Return [x, y] of the center of cell containing provided text 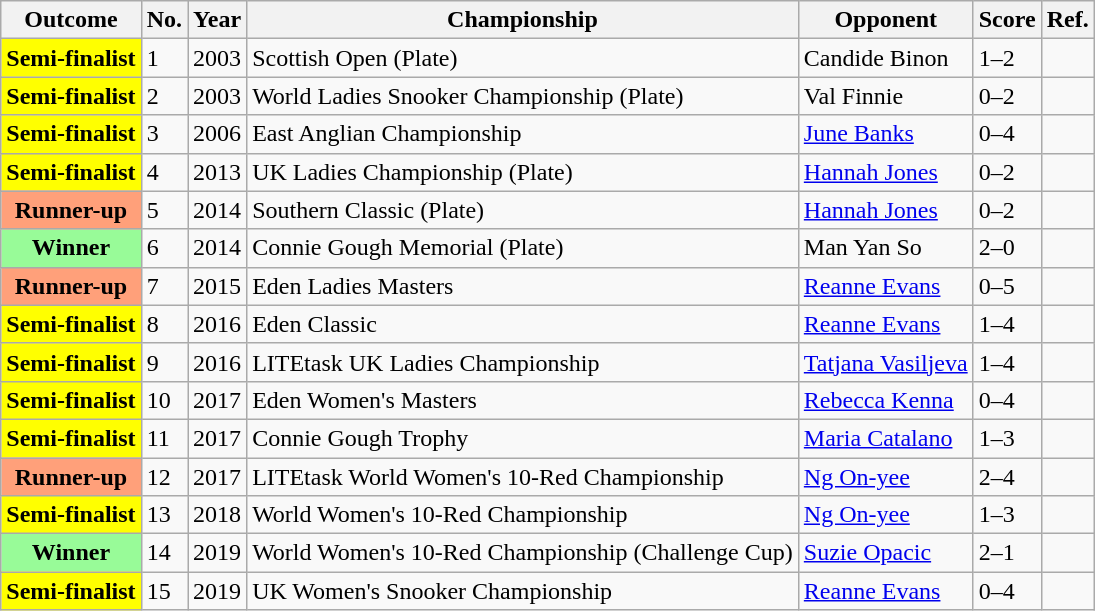
World Women's 10-Red Championship [523, 515]
9 [164, 362]
Scottish Open (Plate) [523, 58]
Outcome [71, 20]
Man Yan So [886, 248]
2–1 [1007, 553]
13 [164, 515]
LITEtask UK Ladies Championship [523, 362]
Championship [523, 20]
6 [164, 248]
15 [164, 591]
World Ladies Snooker Championship (Plate) [523, 96]
8 [164, 324]
Opponent [886, 20]
Score [1007, 20]
Val Finnie [886, 96]
Year [218, 20]
Connie Gough Trophy [523, 438]
10 [164, 400]
14 [164, 553]
2018 [218, 515]
3 [164, 134]
Ref. [1068, 20]
East Anglian Championship [523, 134]
UK Women's Snooker Championship [523, 591]
June Banks [886, 134]
Connie Gough Memorial (Plate) [523, 248]
4 [164, 172]
2013 [218, 172]
No. [164, 20]
2–4 [1007, 477]
2–0 [1007, 248]
World Women's 10-Red Championship (Challenge Cup) [523, 553]
Eden Ladies Masters [523, 286]
2006 [218, 134]
Suzie Opacic [886, 553]
Eden Women's Masters [523, 400]
Tatjana Vasiljeva [886, 362]
2015 [218, 286]
7 [164, 286]
Maria Catalano [886, 438]
2 [164, 96]
Rebecca Kenna [886, 400]
Eden Classic [523, 324]
1 [164, 58]
11 [164, 438]
12 [164, 477]
UK Ladies Championship (Plate) [523, 172]
Candide Binon [886, 58]
5 [164, 210]
Southern Classic (Plate) [523, 210]
0–5 [1007, 286]
LITEtask World Women's 10-Red Championship [523, 477]
1–2 [1007, 58]
